Capture the cell that displays the provided text and extract its [X, Y] central coordinate. 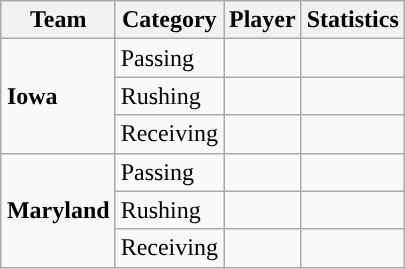
Iowa [58, 96]
Player [263, 20]
Maryland [58, 210]
Statistics [352, 20]
Category [169, 20]
Team [58, 20]
